Return the (X, Y) coordinate for the center point of the cell that contains the specified text.  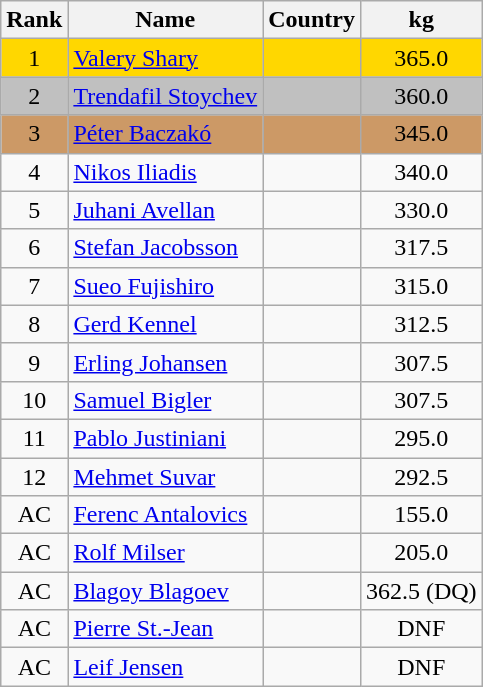
Trendafil Stoychev (166, 96)
312.5 (421, 324)
Mehmet Suvar (166, 477)
3 (34, 134)
4 (34, 172)
292.5 (421, 477)
11 (34, 438)
Rank (34, 20)
8 (34, 324)
362.5 (DQ) (421, 591)
Blagoy Blagoev (166, 591)
205.0 (421, 553)
Sueo Fujishiro (166, 286)
317.5 (421, 248)
Country (312, 20)
Péter Baczakó (166, 134)
7 (34, 286)
Stefan Jacobsson (166, 248)
6 (34, 248)
Erling Johansen (166, 362)
10 (34, 400)
365.0 (421, 58)
1 (34, 58)
12 (34, 477)
Nikos Iliadis (166, 172)
Pierre St.-Jean (166, 629)
Juhani Avellan (166, 210)
Leif Jensen (166, 667)
kg (421, 20)
340.0 (421, 172)
2 (34, 96)
Gerd Kennel (166, 324)
Rolf Milser (166, 553)
155.0 (421, 515)
Valery Shary (166, 58)
360.0 (421, 96)
Pablo Justiniani (166, 438)
5 (34, 210)
Ferenc Antalovics (166, 515)
295.0 (421, 438)
Samuel Bigler (166, 400)
9 (34, 362)
315.0 (421, 286)
345.0 (421, 134)
330.0 (421, 210)
Name (166, 20)
